Extract the (X, Y) coordinate from the center of the cell holding the provided text.  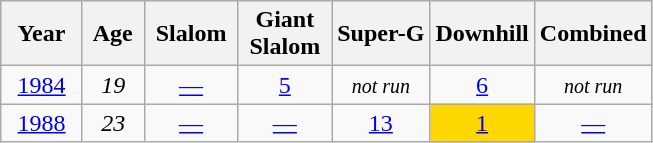
Combined (593, 34)
Year (42, 34)
Super-G (381, 34)
5 (285, 85)
Giant Slalom (285, 34)
Age (113, 34)
Downhill (482, 34)
23 (113, 123)
1988 (42, 123)
13 (381, 123)
6 (482, 85)
1 (482, 123)
Slalom (191, 34)
19 (113, 85)
1984 (42, 85)
